Pinpoint the cell where the given text exists, returning its (x, y) midpoint coordinate. 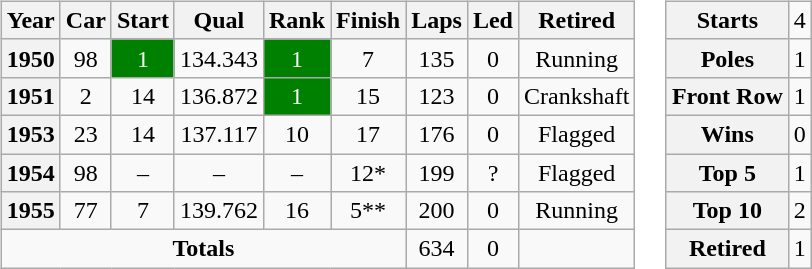
Wins (727, 134)
5** (368, 211)
Start (142, 20)
1950 (30, 58)
Crankshaft (576, 96)
1955 (30, 211)
137.117 (218, 134)
17 (368, 134)
135 (437, 58)
139.762 (218, 211)
Led (492, 20)
4 (800, 20)
15 (368, 96)
1951 (30, 96)
Qual (218, 20)
Top 5 (727, 173)
1953 (30, 134)
23 (86, 134)
199 (437, 173)
Top 10 (727, 211)
136.872 (218, 96)
Front Row (727, 96)
10 (296, 134)
200 (437, 211)
123 (437, 96)
Rank (296, 20)
Laps (437, 20)
134.343 (218, 58)
Poles (727, 58)
Car (86, 20)
Finish (368, 20)
Starts (727, 20)
176 (437, 134)
77 (86, 211)
? (492, 173)
16 (296, 211)
12* (368, 173)
634 (437, 249)
Year (30, 20)
Totals (203, 249)
1954 (30, 173)
